Return (x, y) of the center of cell containing provided text 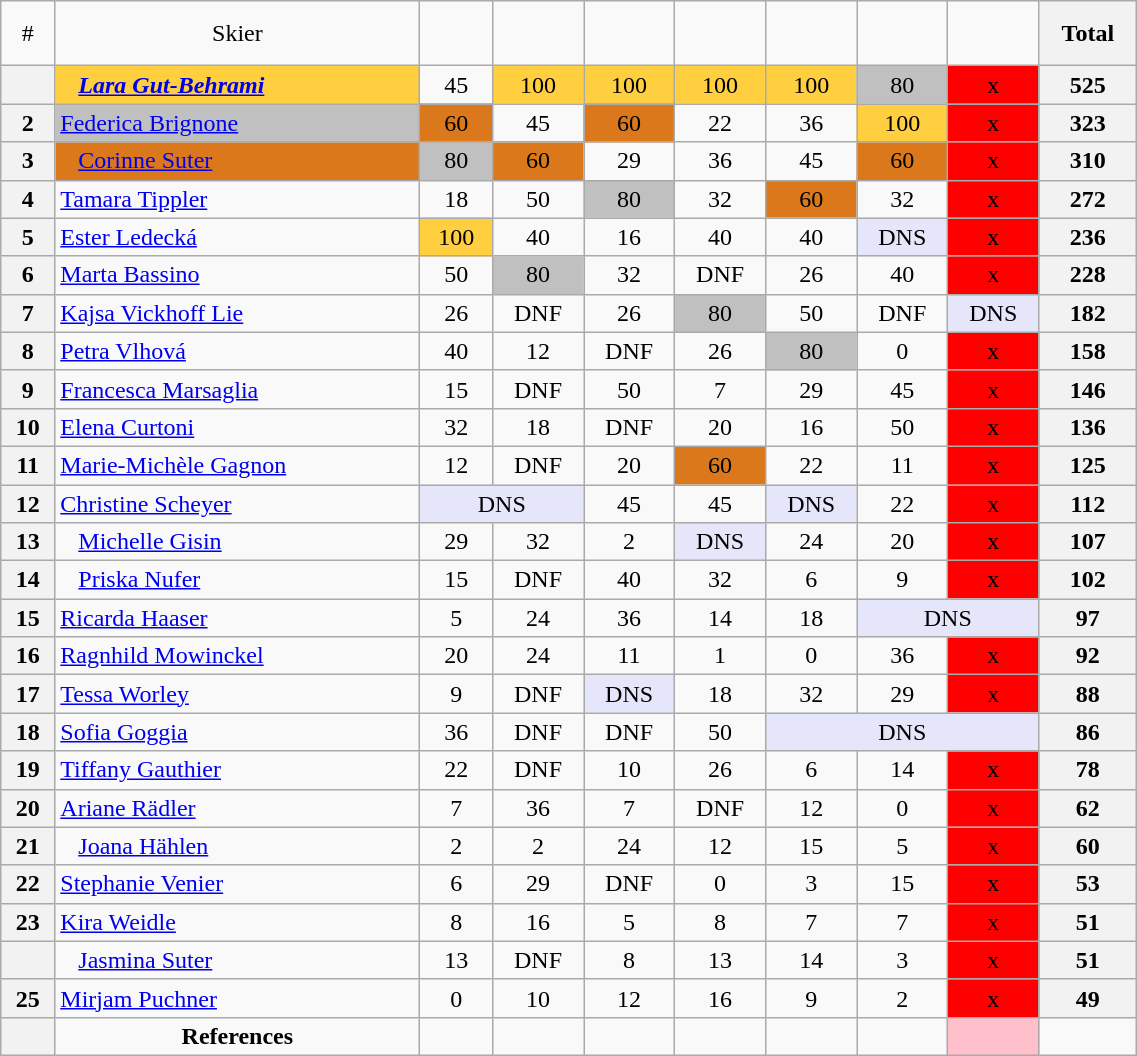
102 (1088, 580)
92 (1088, 656)
Stephanie Venier (238, 884)
112 (1088, 503)
Jasmina Suter (238, 960)
228 (1088, 275)
25 (28, 998)
Mirjam Puchner (238, 998)
125 (1088, 465)
Tiffany Gauthier (238, 770)
Christine Scheyer (238, 503)
17 (28, 694)
53 (1088, 884)
Petra Vlhová (238, 351)
Ragnhild Mowinckel (238, 656)
1 (720, 656)
Kajsa Vickhoff Lie (238, 313)
272 (1088, 199)
Ricarda Haaser (238, 618)
Total (1088, 34)
Marie-Michèle Gagnon (238, 465)
136 (1088, 427)
Michelle Gisin (238, 542)
23 (28, 922)
4 (28, 199)
97 (1088, 618)
Marta Bassino (238, 275)
Corinne Suter (238, 161)
78 (1088, 770)
323 (1088, 123)
21 (28, 846)
88 (1088, 694)
Elena Curtoni (238, 427)
310 (1088, 161)
Tamara Tippler (238, 199)
Ester Ledecká (238, 237)
Ariane Rädler (238, 808)
19 (28, 770)
107 (1088, 542)
62 (1088, 808)
Federica Brignone (238, 123)
182 (1088, 313)
Tessa Worley (238, 694)
Kira Weidle (238, 922)
Priska Nufer (238, 580)
158 (1088, 351)
# (28, 34)
References (238, 1036)
236 (1088, 237)
525 (1088, 85)
Skier (238, 34)
Sofia Goggia (238, 732)
Francesca Marsaglia (238, 389)
Lara Gut-Behrami (238, 85)
86 (1088, 732)
49 (1088, 998)
146 (1088, 389)
Joana Hählen (238, 846)
